Extract the [X, Y] coordinate from the center of the cell holding the provided text.  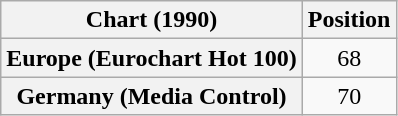
Position [349, 20]
68 [349, 58]
70 [349, 96]
Chart (1990) [152, 20]
Germany (Media Control) [152, 96]
Europe (Eurochart Hot 100) [152, 58]
